Extract the (X, Y) coordinate from the center of the cell holding the provided text.  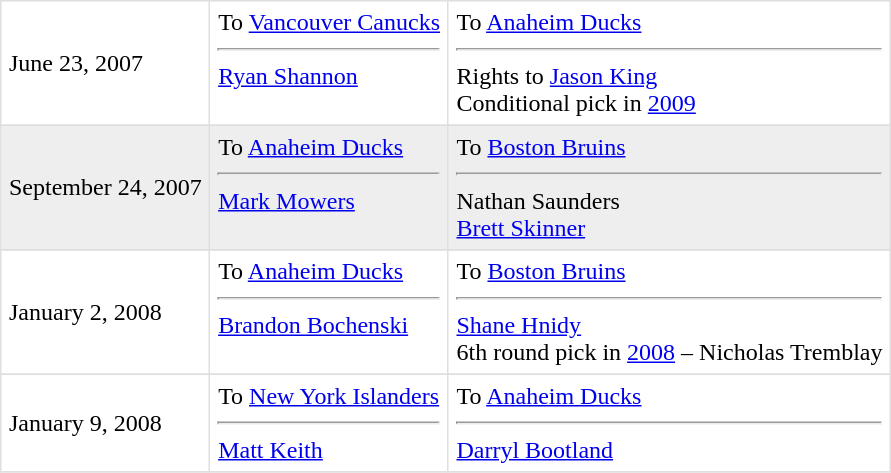
January 2, 2008 (106, 312)
To Anaheim Ducks Mark Mowers (329, 187)
To New York Islanders Matt Keith (329, 423)
To Vancouver Canucks Ryan Shannon (329, 63)
To Boston Bruins Nathan Saunders Brett Skinner (669, 187)
September 24, 2007 (106, 187)
June 23, 2007 (106, 63)
To Boston Bruins Shane Hnidy 6th round pick in 2008 – Nicholas Tremblay (669, 312)
January 9, 2008 (106, 423)
To Anaheim Ducks Rights to Jason King Conditional pick in 2009 (669, 63)
To Anaheim Ducks Brandon Bochenski (329, 312)
To Anaheim Ducks Darryl Bootland (669, 423)
